Locate the cell with the specified text and output its (x, y) center coordinate. 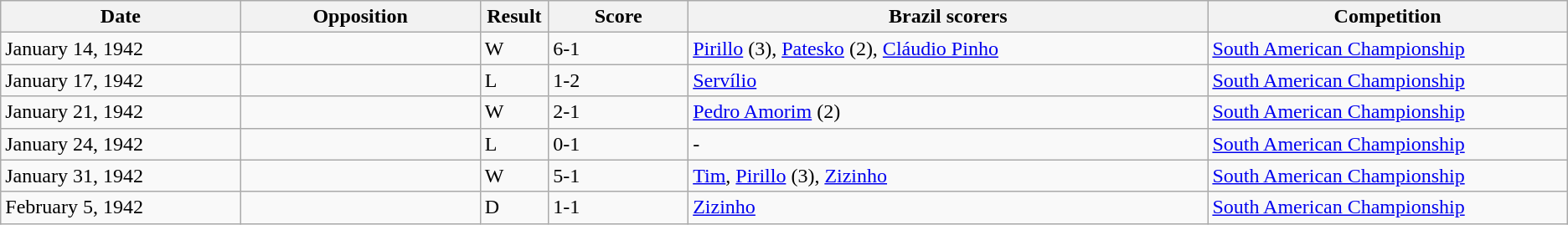
January 24, 1942 (121, 144)
February 5, 1942 (121, 207)
Zizinho (948, 207)
2-1 (618, 112)
5-1 (618, 176)
D (514, 207)
Servílio (948, 80)
1-1 (618, 207)
- (948, 144)
Result (514, 17)
0-1 (618, 144)
1-2 (618, 80)
January 31, 1942 (121, 176)
Brazil scorers (948, 17)
January 17, 1942 (121, 80)
January 14, 1942 (121, 49)
6-1 (618, 49)
Competition (1387, 17)
Score (618, 17)
Date (121, 17)
Pedro Amorim (2) (948, 112)
Pirillo (3), Patesko (2), Cláudio Pinho (948, 49)
Tim, Pirillo (3), Zizinho (948, 176)
Opposition (360, 17)
January 21, 1942 (121, 112)
